Capture the cell that displays the provided text and extract its [x, y] central coordinate. 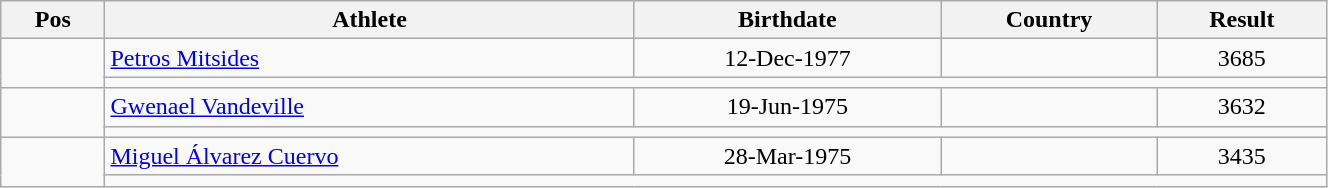
Gwenael Vandeville [370, 107]
Country [1049, 20]
Result [1242, 20]
3632 [1242, 107]
Petros Mitsides [370, 58]
Birthdate [788, 20]
Miguel Álvarez Cuervo [370, 156]
19-Jun-1975 [788, 107]
28-Mar-1975 [788, 156]
Athlete [370, 20]
3435 [1242, 156]
12-Dec-1977 [788, 58]
3685 [1242, 58]
Pos [53, 20]
